Scan for the cell matching the given text and deliver its (X, Y) coordinate at center. 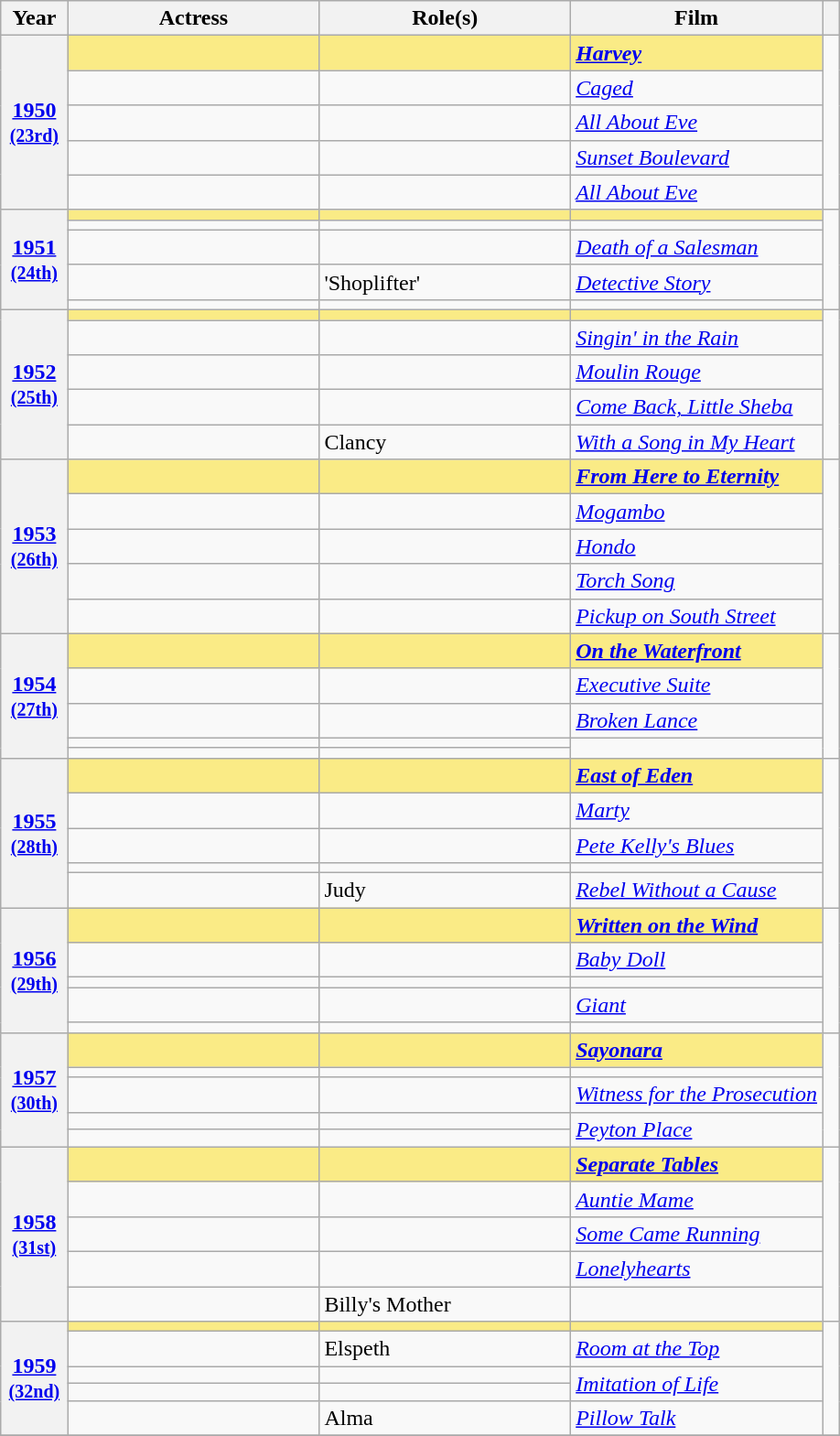
Year (35, 18)
Pete Kelly's Blues (697, 845)
Baby Doll (697, 960)
Singin' in the Rain (697, 338)
Actress (194, 18)
Room at the Top (697, 1349)
Elspeth (445, 1349)
Rebel Without a Cause (697, 891)
Executive Suite (697, 686)
Role(s) (445, 18)
1950 (23rd) (35, 123)
Written on the Wind (697, 925)
Film (697, 18)
Moulin Rouge (697, 372)
1956 (29th) (35, 970)
Lonelyhearts (697, 1269)
East of Eden (697, 775)
Witness for the Prosecution (697, 1095)
Alma (445, 1419)
Sayonara (697, 1050)
1954 (27th) (35, 696)
Separate Tables (697, 1164)
Come Back, Little Sheba (697, 407)
Mogambo (697, 512)
Harvey (697, 53)
Peyton Place (697, 1129)
Billy's Mother (445, 1304)
Hondo (697, 546)
'Shoplifter' (445, 282)
Detective Story (697, 282)
1953 (26th) (35, 546)
Some Came Running (697, 1234)
1952 (25th) (35, 384)
Death of a Salesman (697, 247)
Judy (445, 891)
Pillow Talk (697, 1419)
1955 (28th) (35, 833)
1951 (24th) (35, 260)
Auntie Mame (697, 1199)
On the Waterfront (697, 651)
Sunset Boulevard (697, 157)
Torch Song (697, 581)
Marty (697, 810)
Caged (697, 88)
Giant (697, 1005)
Broken Lance (697, 720)
From Here to Eternity (697, 477)
1959 (32nd) (35, 1378)
Clancy (445, 442)
With a Song in My Heart (697, 442)
1957 (30th) (35, 1089)
1958 (31st) (35, 1234)
Pickup on South Street (697, 616)
Imitation of Life (697, 1384)
